Return the [x, y] coordinate for the center point of the cell that contains the specified text.  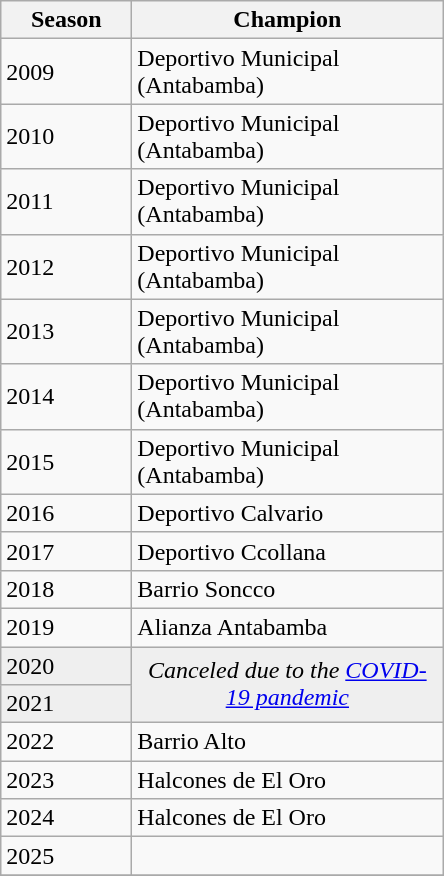
2010 [66, 136]
2012 [66, 266]
2021 [66, 704]
2015 [66, 462]
2024 [66, 818]
2019 [66, 627]
Champion [288, 20]
2009 [66, 72]
Barrio Alto [288, 742]
2017 [66, 551]
Deportivo Calvario [288, 513]
Canceled due to the COVID-19 pandemic [288, 684]
2025 [66, 856]
2022 [66, 742]
2016 [66, 513]
Barrio Soncco [288, 589]
Deportivo Ccollana [288, 551]
2023 [66, 780]
2011 [66, 202]
2020 [66, 665]
Alianza Antabamba [288, 627]
Season [66, 20]
2014 [66, 396]
2013 [66, 332]
2018 [66, 589]
